Provide the (x, y) coordinate of the cell's center where the given text is located.  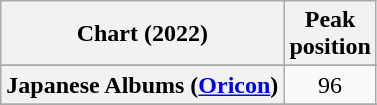
Japanese Albums (Oricon) (142, 85)
Peakposition (330, 34)
96 (330, 85)
Chart (2022) (142, 34)
